Locate the cell with the specified text and output its [x, y] center coordinate. 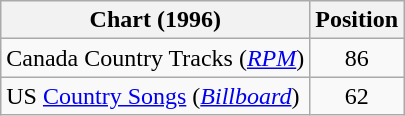
Position [357, 20]
Chart (1996) [156, 20]
86 [357, 58]
US Country Songs (Billboard) [156, 96]
Canada Country Tracks (RPM) [156, 58]
62 [357, 96]
